Return [x, y] of the center of cell containing provided text 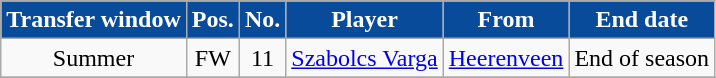
From [506, 20]
End of season [642, 58]
Szabolcs Varga [364, 58]
11 [262, 58]
Pos. [212, 20]
Heerenveen [506, 58]
Player [364, 20]
End date [642, 20]
Transfer window [94, 20]
FW [212, 58]
No. [262, 20]
Summer [94, 58]
